Find where the given text appears and provide that cell's center as (X, Y) coordinate. 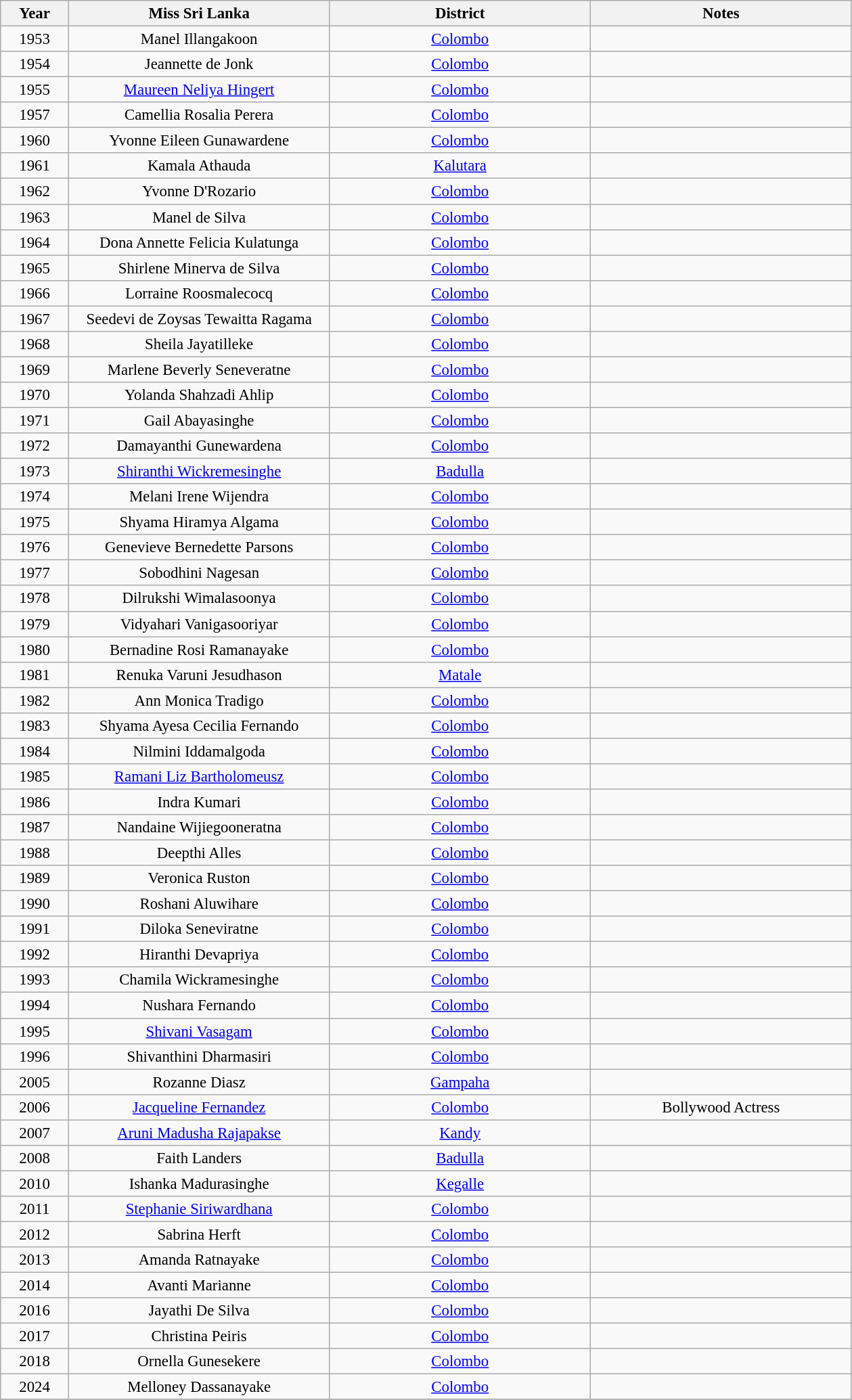
Shirlene Minerva de Silva (199, 268)
1965 (35, 268)
1960 (35, 141)
Dona Annette Felicia Kulatunga (199, 242)
1978 (35, 599)
Marlene Beverly Seneveratne (199, 369)
1976 (35, 547)
Notes (721, 14)
1969 (35, 369)
1983 (35, 726)
2005 (35, 1082)
2007 (35, 1133)
1979 (35, 624)
2011 (35, 1209)
1966 (35, 293)
Yolanda Shahzadi Ahlip (199, 395)
1970 (35, 395)
1993 (35, 980)
1987 (35, 828)
Kegalle (460, 1183)
Kalutara (460, 166)
Nushara Fernando (199, 1006)
1957 (35, 115)
2010 (35, 1183)
2017 (35, 1336)
Stephanie Siriwardhana (199, 1209)
1984 (35, 751)
Christina Peiris (199, 1336)
Damayanthi Gunewardena (199, 446)
1985 (35, 777)
Camellia Rosalia Perera (199, 115)
Ann Monica Tradigo (199, 700)
Veronica Ruston (199, 878)
1994 (35, 1006)
Rozanne Diasz (199, 1082)
1982 (35, 700)
Kandy (460, 1133)
Indra Kumari (199, 802)
Dilrukshi Wimalasoonya (199, 599)
Amanda Ratnayake (199, 1260)
2008 (35, 1158)
1963 (35, 217)
1995 (35, 1031)
Chamila Wickramesinghe (199, 980)
1964 (35, 242)
Diloka Seneviratne (199, 929)
Year (35, 14)
1971 (35, 420)
Maureen Neliya Hingert (199, 90)
Yvonne Eileen Gunawardene (199, 141)
1992 (35, 955)
Melloney Dassanayake (199, 1387)
Ornella Gunesekere (199, 1361)
Shyama Hiramya Algama (199, 522)
Sheila Jayatilleke (199, 344)
Vidyahari Vanigasooriyar (199, 624)
1955 (35, 90)
1988 (35, 853)
Seedevi de Zoysas Tewaitta Ragama (199, 319)
Manel de Silva (199, 217)
Ishanka Madurasinghe (199, 1183)
Jeannette de Jonk (199, 64)
Bollywood Actress (721, 1107)
Shivani Vasagam (199, 1031)
Kamala Athauda (199, 166)
2016 (35, 1311)
Jayathi De Silva (199, 1311)
Shiranthi Wickremesinghe (199, 472)
1967 (35, 319)
Hiranthi Devapriya (199, 955)
Deepthi Alles (199, 853)
1977 (35, 573)
1961 (35, 166)
1974 (35, 497)
Nilmini Iddamalgoda (199, 751)
Shyama Ayesa Cecilia Fernando (199, 726)
Yvonne D'Rozario (199, 191)
Ramani Liz Bartholomeusz (199, 777)
2018 (35, 1361)
Nandaine Wijiegooneratna (199, 828)
2013 (35, 1260)
1986 (35, 802)
District (460, 14)
2006 (35, 1107)
2024 (35, 1387)
Sabrina Herft (199, 1234)
Gampaha (460, 1082)
1981 (35, 675)
1968 (35, 344)
Shivanthini Dharmasiri (199, 1056)
1991 (35, 929)
1975 (35, 522)
Roshani Aluwihare (199, 904)
Manel Illangakoon (199, 39)
Melani Irene Wijendra (199, 497)
1973 (35, 472)
Genevieve Bernedette Parsons (199, 547)
Renuka Varuni Jesudhason (199, 675)
1990 (35, 904)
1972 (35, 446)
Miss Sri Lanka (199, 14)
Faith Landers (199, 1158)
Lorraine Roosmalecocq (199, 293)
Aruni Madusha Rajapakse (199, 1133)
Sobodhini Nagesan (199, 573)
Bernadine Rosi Ramanayake (199, 650)
Matale (460, 675)
2014 (35, 1286)
1954 (35, 64)
1962 (35, 191)
Avanti Marianne (199, 1286)
1989 (35, 878)
1953 (35, 39)
2012 (35, 1234)
Gail Abayasinghe (199, 420)
1996 (35, 1056)
1980 (35, 650)
Jacqueline Fernandez (199, 1107)
